Extract the (x, y) coordinate from the center of the cell holding the provided text.  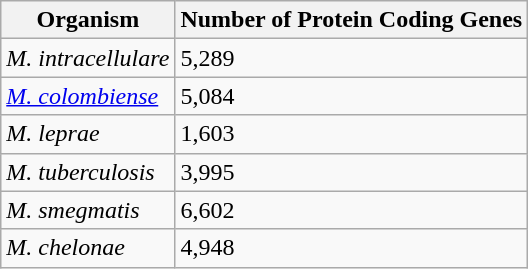
M. leprae (88, 134)
6,602 (352, 210)
4,948 (352, 248)
M. colombiense (88, 96)
5,289 (352, 58)
Organism (88, 20)
M. chelonae (88, 248)
Number of Protein Coding Genes (352, 20)
5,084 (352, 96)
1,603 (352, 134)
3,995 (352, 172)
M. tuberculosis (88, 172)
M. intracellulare (88, 58)
M. smegmatis (88, 210)
